Detect which cell encompasses the target text, then output its [X, Y] center coordinate. 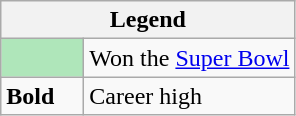
Legend [148, 20]
Career high [190, 96]
Won the Super Bowl [190, 58]
Bold [42, 96]
